Determine the [X, Y] coordinate at the center of the cell enclosing the given text.  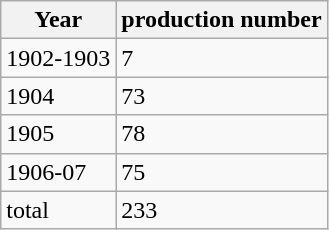
Year [58, 20]
75 [222, 172]
1902-1903 [58, 58]
production number [222, 20]
78 [222, 134]
73 [222, 96]
7 [222, 58]
1904 [58, 96]
1906-07 [58, 172]
total [58, 210]
233 [222, 210]
1905 [58, 134]
